Search for the cell housing the specified text and yield its (X, Y) center coordinate. 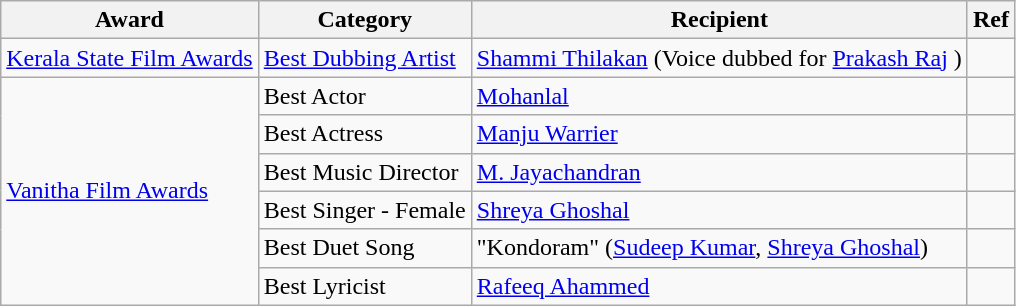
Best Actress (364, 134)
Award (130, 20)
Best Actor (364, 96)
Recipient (719, 20)
Shammi Thilakan (Voice dubbed for Prakash Raj ) (719, 58)
Manju Warrier (719, 134)
M. Jayachandran (719, 172)
Best Duet Song (364, 248)
Kerala State Film Awards (130, 58)
Ref (990, 20)
Best Dubbing Artist (364, 58)
Best Lyricist (364, 286)
Vanitha Film Awards (130, 191)
Best Music Director (364, 172)
Rafeeq Ahammed (719, 286)
Category (364, 20)
Mohanlal (719, 96)
"Kondoram" (Sudeep Kumar, Shreya Ghoshal) (719, 248)
Shreya Ghoshal (719, 210)
Best Singer - Female (364, 210)
